Pinpoint the cell where the given text exists, returning its (X, Y) midpoint coordinate. 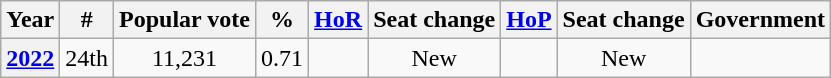
% (282, 20)
24th (87, 58)
Popular vote (185, 20)
11,231 (185, 58)
2022 (30, 58)
HoP (529, 20)
Government (760, 20)
HoR (338, 20)
Year (30, 20)
# (87, 20)
0.71 (282, 58)
